Identify which cell holds the provided text, then report its [x, y] central coordinate. 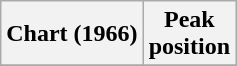
Chart (1966) [72, 34]
Peakposition [189, 34]
